Return the [x, y] coordinate for the center point of the cell that contains the specified text.  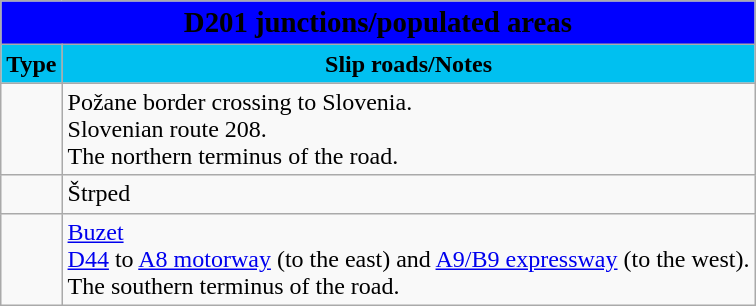
Štrped [408, 194]
Type [32, 64]
Požane border crossing to Slovenia. Slovenian route 208.The northern terminus of the road. [408, 129]
D201 junctions/populated areas [378, 23]
Slip roads/Notes [408, 64]
Buzet D44 to A8 motorway (to the east) and A9/B9 expressway (to the west).The southern terminus of the road. [408, 259]
